From the cell containing the given text, extract its center point as (x, y) coordinate. 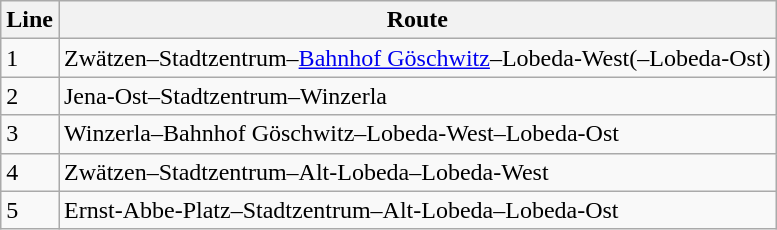
Jena-Ost–Stadtzentrum–Winzerla (417, 96)
5 (30, 210)
4 (30, 172)
Route (417, 20)
Winzerla–Bahnhof Göschwitz–Lobeda-West–Lobeda-Ost (417, 134)
1 (30, 58)
Zwätzen–Stadtzentrum–Alt-Lobeda–Lobeda-West (417, 172)
3 (30, 134)
2 (30, 96)
Ernst-Abbe-Platz–Stadtzentrum–Alt-Lobeda–Lobeda-Ost (417, 210)
Zwätzen–Stadtzentrum–Bahnhof Göschwitz–Lobeda-West(–Lobeda-Ost) (417, 58)
Line (30, 20)
